Scan for the cell matching the given text and deliver its [X, Y] coordinate at center. 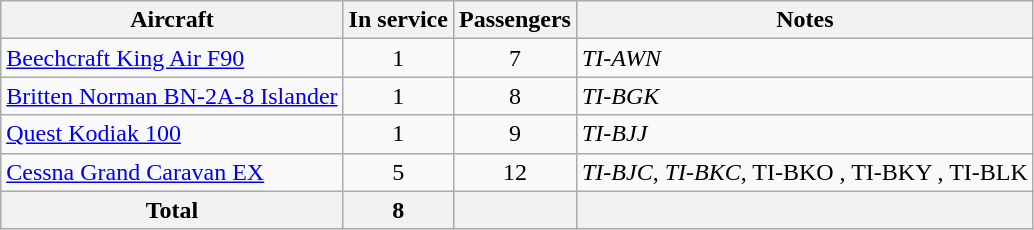
Passengers [514, 20]
12 [514, 172]
Beechcraft King Air F90 [172, 58]
TI-BGK [804, 96]
TI-BJJ [804, 134]
Notes [804, 20]
Cessna Grand Caravan EX [172, 172]
5 [398, 172]
Quest Kodiak 100 [172, 134]
TI-AWN [804, 58]
In service [398, 20]
Aircraft [172, 20]
7 [514, 58]
Britten Norman BN-2A-8 Islander [172, 96]
9 [514, 134]
TI-BJC, TI-BKC, TI-BKO , TI-BKY , TI-BLK [804, 172]
Total [172, 210]
